Determine the [X, Y] coordinate at the center of the cell enclosing the given text.  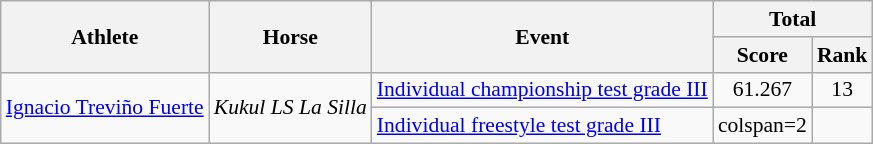
Event [542, 36]
Horse [290, 36]
Total [793, 19]
Score [762, 55]
61.267 [762, 90]
Athlete [105, 36]
13 [842, 90]
Rank [842, 55]
Individual freestyle test grade III [542, 126]
colspan=2 [762, 126]
Kukul LS La Silla [290, 108]
Ignacio Treviño Fuerte [105, 108]
Individual championship test grade III [542, 90]
